Return (X, Y) of the center of cell containing provided text 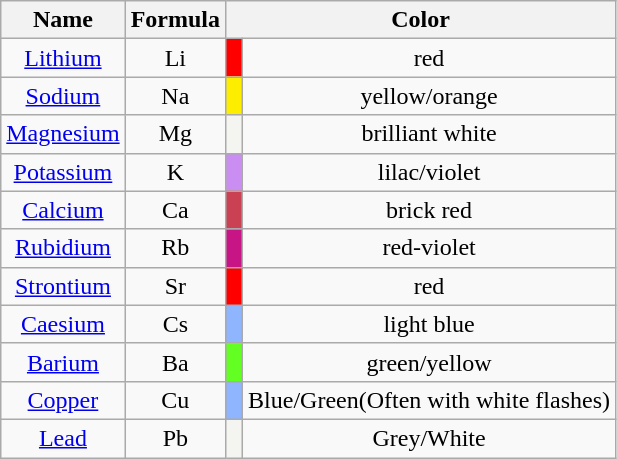
Potassium (63, 172)
Blue/Green(Often with white flashes) (430, 400)
Caesium (63, 324)
Cs (175, 324)
Na (175, 96)
Rb (175, 248)
Li (175, 58)
Ca (175, 210)
Sodium (63, 96)
brick red (430, 210)
Color (421, 20)
brilliant white (430, 134)
light blue (430, 324)
lilac/violet (430, 172)
Rubidium (63, 248)
Grey/White (430, 438)
Calcium (63, 210)
Ba (175, 362)
Formula (175, 20)
red-violet (430, 248)
Strontium (63, 286)
Name (63, 20)
Pb (175, 438)
green/yellow (430, 362)
Barium (63, 362)
Sr (175, 286)
Copper (63, 400)
K (175, 172)
Magnesium (63, 134)
Lithium (63, 58)
Cu (175, 400)
Mg (175, 134)
yellow/orange (430, 96)
Lead (63, 438)
